Search for the cell housing the specified text and yield its (X, Y) center coordinate. 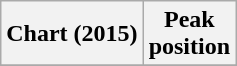
Peakposition (189, 34)
Chart (2015) (72, 34)
